Search for the cell housing the specified text and yield its [X, Y] center coordinate. 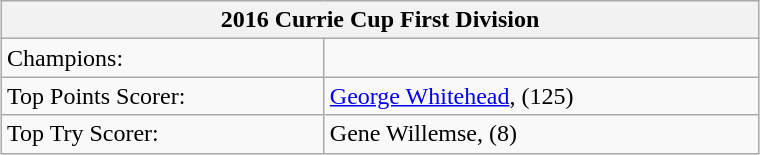
Top Points Scorer: [164, 96]
George Whitehead, (125) [541, 96]
Top Try Scorer: [164, 134]
Gene Willemse, (8) [541, 134]
Champions: [164, 58]
2016 Currie Cup First Division [380, 20]
